Detect which cell encompasses the target text, then output its (x, y) center coordinate. 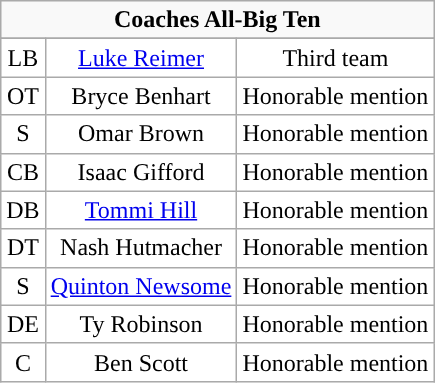
Quinton Newsome (141, 286)
DT (23, 248)
Bryce Benhart (141, 96)
DE (23, 324)
Isaac Gifford (141, 172)
Tommi Hill (141, 210)
Coaches All-Big Ten (218, 20)
Nash Hutmacher (141, 248)
Third team (336, 58)
LB (23, 58)
Ben Scott (141, 362)
Luke Reimer (141, 58)
Omar Brown (141, 134)
C (23, 362)
DB (23, 210)
CB (23, 172)
Ty Robinson (141, 324)
OT (23, 96)
